Return the (X, Y) coordinate for the center point of the cell that contains the specified text.  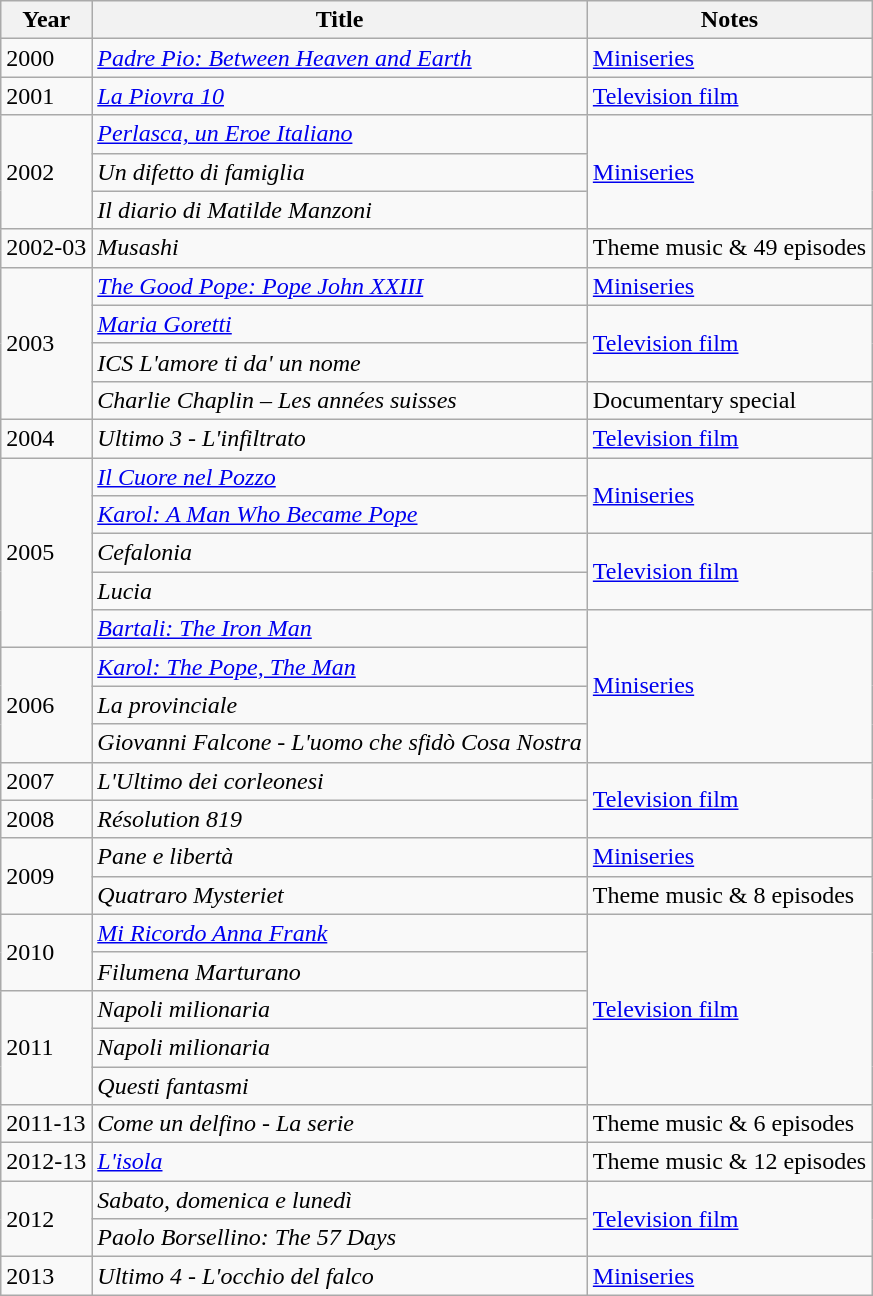
2004 (46, 438)
2011-13 (46, 1124)
Pane e libertà (340, 857)
Giovanni Falcone - L'uomo che sfidò Cosa Nostra (340, 743)
The Good Pope: Pope John XXIII (340, 286)
Padre Pio: Between Heaven and Earth (340, 58)
2005 (46, 553)
2012-13 (46, 1162)
Mi Ricordo Anna Frank (340, 933)
2011 (46, 1047)
Paolo Borsellino: The 57 Days (340, 1238)
Filumena Marturano (340, 971)
Cefalonia (340, 553)
Musashi (340, 248)
L'isola (340, 1162)
2001 (46, 96)
2002-03 (46, 248)
Documentary special (729, 400)
2007 (46, 781)
Theme music & 49 episodes (729, 248)
2012 (46, 1219)
Bartali: The Iron Man (340, 629)
Theme music & 8 episodes (729, 895)
2013 (46, 1276)
Theme music & 12 episodes (729, 1162)
2009 (46, 876)
2000 (46, 58)
Come un delfino - La serie (340, 1124)
Maria Goretti (340, 324)
Notes (729, 20)
Karol: A Man Who Became Pope (340, 515)
2008 (46, 819)
2002 (46, 172)
Questi fantasmi (340, 1085)
La provinciale (340, 705)
Ultimo 4 - L'occhio del falco (340, 1276)
Lucia (340, 591)
Il diario di Matilde Manzoni (340, 210)
Sabato, domenica e lunedì (340, 1200)
Perlasca, un Eroe Italiano (340, 134)
Theme music & 6 episodes (729, 1124)
Quatraro Mysteriet (340, 895)
Title (340, 20)
L'Ultimo dei corleonesi (340, 781)
Un difetto di famiglia (340, 172)
Résolution 819 (340, 819)
Year (46, 20)
ICS L'amore ti da' un nome (340, 362)
2003 (46, 343)
2010 (46, 952)
La Piovra 10 (340, 96)
Karol: The Pope, The Man (340, 667)
Charlie Chaplin – Les années suisses (340, 400)
Il Cuore nel Pozzo (340, 477)
Ultimo 3 - L'infiltrato (340, 438)
2006 (46, 705)
